Detect which cell encompasses the target text, then output its (X, Y) center coordinate. 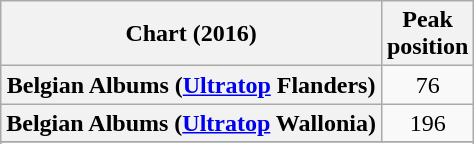
196 (427, 123)
76 (427, 85)
Belgian Albums (Ultratop Wallonia) (192, 123)
Chart (2016) (192, 34)
Belgian Albums (Ultratop Flanders) (192, 85)
Peak position (427, 34)
